Pinpoint the cell where the given text exists, returning its [x, y] midpoint coordinate. 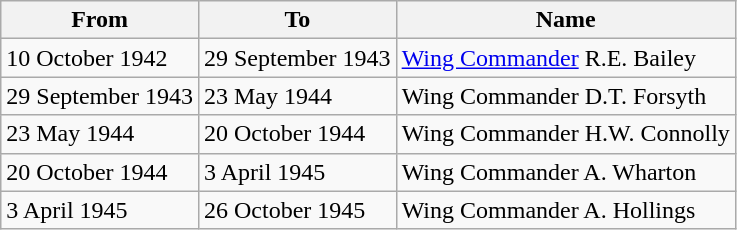
Wing Commander D.T. Forsyth [566, 96]
Wing Commander A. Wharton [566, 172]
From [100, 20]
Wing Commander R.E. Bailey [566, 58]
10 October 1942 [100, 58]
Wing Commander H.W. Connolly [566, 134]
26 October 1945 [297, 210]
Wing Commander A. Hollings [566, 210]
Name [566, 20]
To [297, 20]
